Identify which cell holds the provided text, then report its [X, Y] central coordinate. 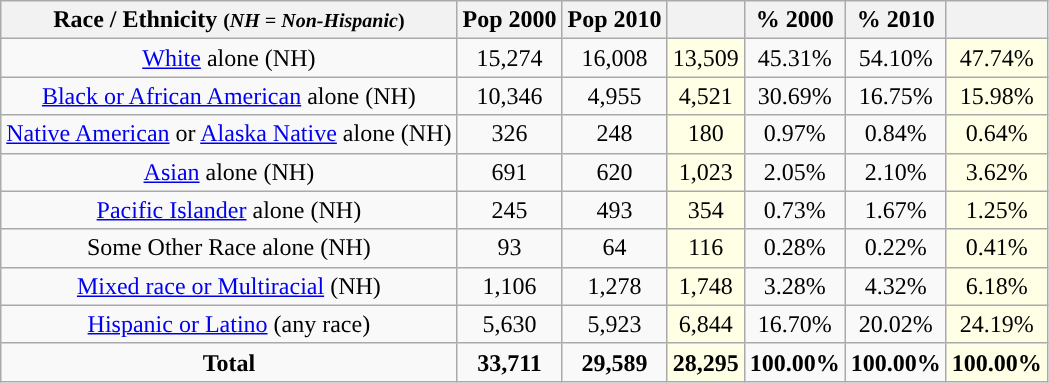
Total [229, 362]
Native American or Alaska Native alone (NH) [229, 134]
248 [614, 134]
0.64% [996, 134]
33,711 [510, 362]
0.28% [794, 248]
28,295 [706, 362]
Pop 2010 [614, 20]
54.10% [896, 58]
% 2000 [794, 20]
10,346 [510, 96]
93 [510, 248]
1.25% [996, 210]
16.75% [896, 96]
4,521 [706, 96]
354 [706, 210]
3.62% [996, 172]
Mixed race or Multiracial (NH) [229, 286]
16.70% [794, 324]
47.74% [996, 58]
% 2010 [896, 20]
6.18% [996, 286]
Race / Ethnicity (NH = Non-Hispanic) [229, 20]
Pacific Islander alone (NH) [229, 210]
45.31% [794, 58]
326 [510, 134]
Hispanic or Latino (any race) [229, 324]
64 [614, 248]
691 [510, 172]
6,844 [706, 324]
0.73% [794, 210]
1,748 [706, 286]
Pop 2000 [510, 20]
White alone (NH) [229, 58]
15.98% [996, 96]
5,923 [614, 324]
493 [614, 210]
116 [706, 248]
4.32% [896, 286]
3.28% [794, 286]
13,509 [706, 58]
180 [706, 134]
5,630 [510, 324]
1,106 [510, 286]
Asian alone (NH) [229, 172]
1,278 [614, 286]
0.97% [794, 134]
2.10% [896, 172]
24.19% [996, 324]
16,008 [614, 58]
0.84% [896, 134]
0.22% [896, 248]
245 [510, 210]
Black or African American alone (NH) [229, 96]
4,955 [614, 96]
20.02% [896, 324]
Some Other Race alone (NH) [229, 248]
29,589 [614, 362]
0.41% [996, 248]
30.69% [794, 96]
620 [614, 172]
2.05% [794, 172]
1.67% [896, 210]
15,274 [510, 58]
1,023 [706, 172]
